Return [X, Y] of the center of cell containing provided text 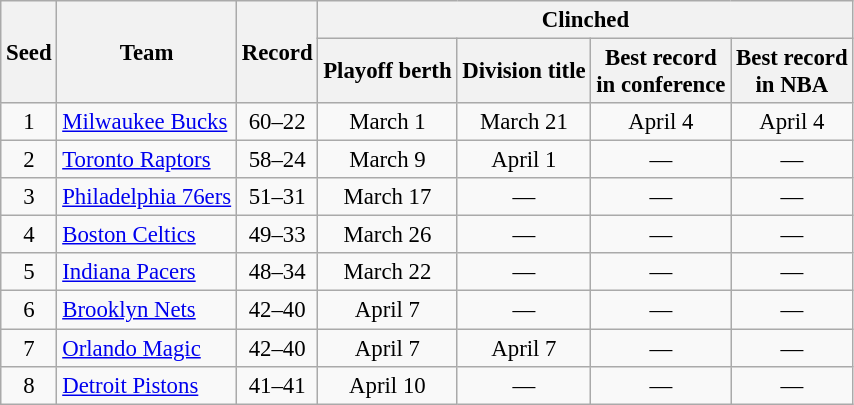
March 9 [388, 160]
Detroit Pistons [147, 385]
49–33 [276, 235]
Playoff berth [388, 72]
Philadelphia 76ers [147, 197]
5 [29, 273]
7 [29, 348]
Orlando Magic [147, 348]
Division title [524, 72]
March 17 [388, 197]
Team [147, 52]
April 1 [524, 160]
3 [29, 197]
60–22 [276, 122]
1 [29, 122]
Best recordin NBA [792, 72]
41–41 [276, 385]
March 21 [524, 122]
Brooklyn Nets [147, 310]
Milwaukee Bucks [147, 122]
2 [29, 160]
March 1 [388, 122]
51–31 [276, 197]
Seed [29, 52]
March 22 [388, 273]
Best recordin conference [661, 72]
48–34 [276, 273]
March 26 [388, 235]
April 10 [388, 385]
Indiana Pacers [147, 273]
4 [29, 235]
8 [29, 385]
Toronto Raptors [147, 160]
6 [29, 310]
Clinched [586, 20]
Record [276, 52]
Boston Celtics [147, 235]
58–24 [276, 160]
